Pinpoint the cell where the given text exists, returning its (X, Y) midpoint coordinate. 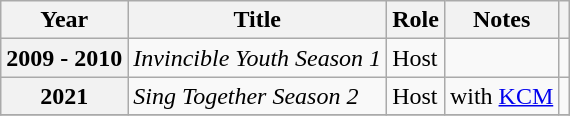
with KCM (501, 96)
Invincible Youth Season 1 (258, 58)
2021 (64, 96)
Role (416, 20)
Notes (501, 20)
2009 - 2010 (64, 58)
Sing Together Season 2 (258, 96)
Year (64, 20)
Title (258, 20)
